Return [x, y] of the center of cell containing provided text 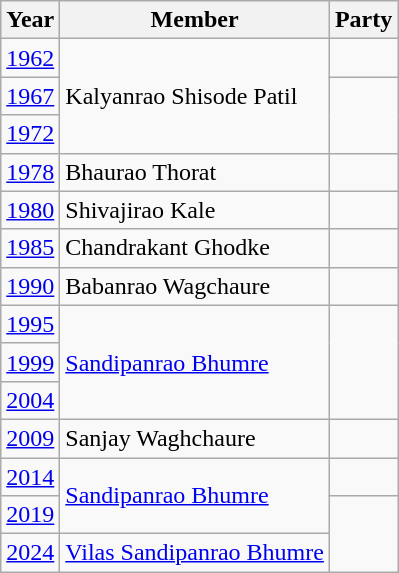
Year [30, 20]
2014 [30, 477]
Shivajirao Kale [195, 210]
Chandrakant Ghodke [195, 248]
Party [363, 20]
1967 [30, 96]
Babanrao Wagchaure [195, 286]
1995 [30, 324]
2024 [30, 553]
1980 [30, 210]
1978 [30, 172]
2009 [30, 438]
Vilas Sandipanrao Bhumre [195, 553]
1972 [30, 134]
2019 [30, 515]
1985 [30, 248]
2004 [30, 400]
Member [195, 20]
1962 [30, 58]
Sanjay Waghchaure [195, 438]
1990 [30, 286]
Kalyanrao Shisode Patil [195, 96]
Bhaurao Thorat [195, 172]
1999 [30, 362]
